Scan for the cell matching the given text and deliver its (x, y) coordinate at center. 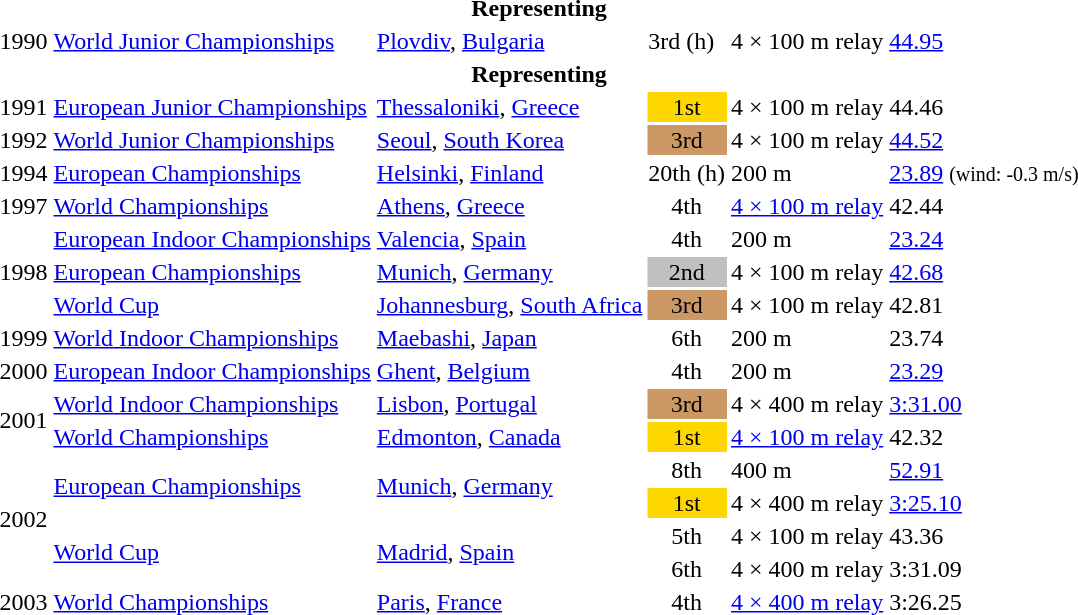
Athens, Greece (510, 206)
Plovdiv, Bulgaria (510, 41)
Valencia, Spain (510, 239)
Seoul, South Korea (510, 140)
Thessaloniki, Greece (510, 107)
3rd (h) (687, 41)
Lisbon, Portugal (510, 404)
Madrid, Spain (510, 552)
Edmonton, Canada (510, 437)
20th (h) (687, 173)
Helsinki, Finland (510, 173)
Ghent, Belgium (510, 371)
Johannesburg, South Africa (510, 305)
5th (687, 536)
Maebashi, Japan (510, 338)
European Junior Championships (212, 107)
400 m (808, 470)
8th (687, 470)
2nd (687, 272)
